Determine the [X, Y] coordinate at the center of the cell enclosing the given text.  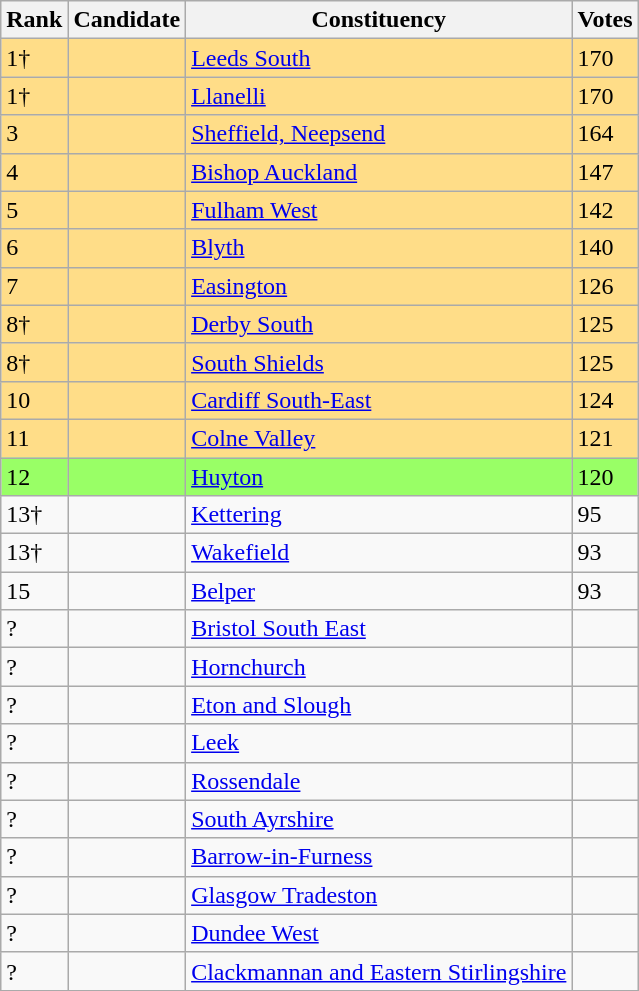
Belper [379, 591]
140 [605, 248]
142 [605, 210]
12 [34, 477]
Candidate [127, 20]
164 [605, 134]
Glasgow Tradeston [379, 895]
120 [605, 477]
Sheffield, Neepsend [379, 134]
Leek [379, 743]
126 [605, 286]
121 [605, 438]
Rank [34, 20]
Easington [379, 286]
11 [34, 438]
Rossendale [379, 781]
Bristol South East [379, 629]
Fulham West [379, 210]
3 [34, 134]
7 [34, 286]
5 [34, 210]
Hornchurch [379, 667]
Bishop Auckland [379, 172]
Blyth [379, 248]
Colne Valley [379, 438]
Huyton [379, 477]
Constituency [379, 20]
15 [34, 591]
147 [605, 172]
South Ayrshire [379, 819]
Votes [605, 20]
Cardiff South-East [379, 400]
4 [34, 172]
Wakefield [379, 553]
10 [34, 400]
South Shields [379, 362]
Clackmannan and Eastern Stirlingshire [379, 971]
Leeds South [379, 58]
Eton and Slough [379, 705]
Kettering [379, 515]
Llanelli [379, 96]
95 [605, 515]
124 [605, 400]
Dundee West [379, 933]
Derby South [379, 324]
6 [34, 248]
Barrow-in-Furness [379, 857]
